Determine the (x, y) coordinate at the center of the cell enclosing the given text.  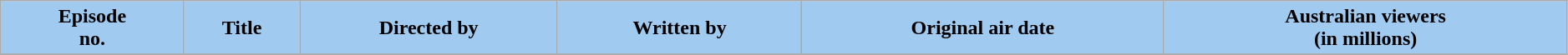
Written by (679, 28)
Episodeno. (92, 28)
Australian viewers(in millions) (1365, 28)
Directed by (429, 28)
Title (242, 28)
Original air date (982, 28)
